Return [X, Y] of the center of cell containing provided text 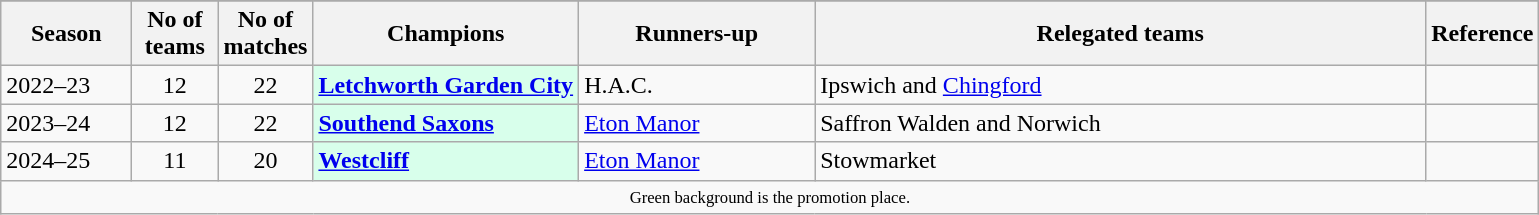
H.A.C. [697, 85]
Stowmarket [1120, 161]
Letchworth Garden City [446, 85]
11 [175, 161]
2024–25 [66, 161]
Westcliff [446, 161]
No of matches [266, 34]
2022–23 [66, 85]
Season [66, 34]
Green background is the promotion place. [770, 196]
Saffron Walden and Norwich [1120, 123]
2023–24 [66, 123]
Ipswich and Chingford [1120, 85]
Southend Saxons [446, 123]
Runners-up [697, 34]
Reference [1482, 34]
Relegated teams [1120, 34]
Champions [446, 34]
No of teams [175, 34]
20 [266, 161]
